Search for the cell housing the specified text and yield its [X, Y] center coordinate. 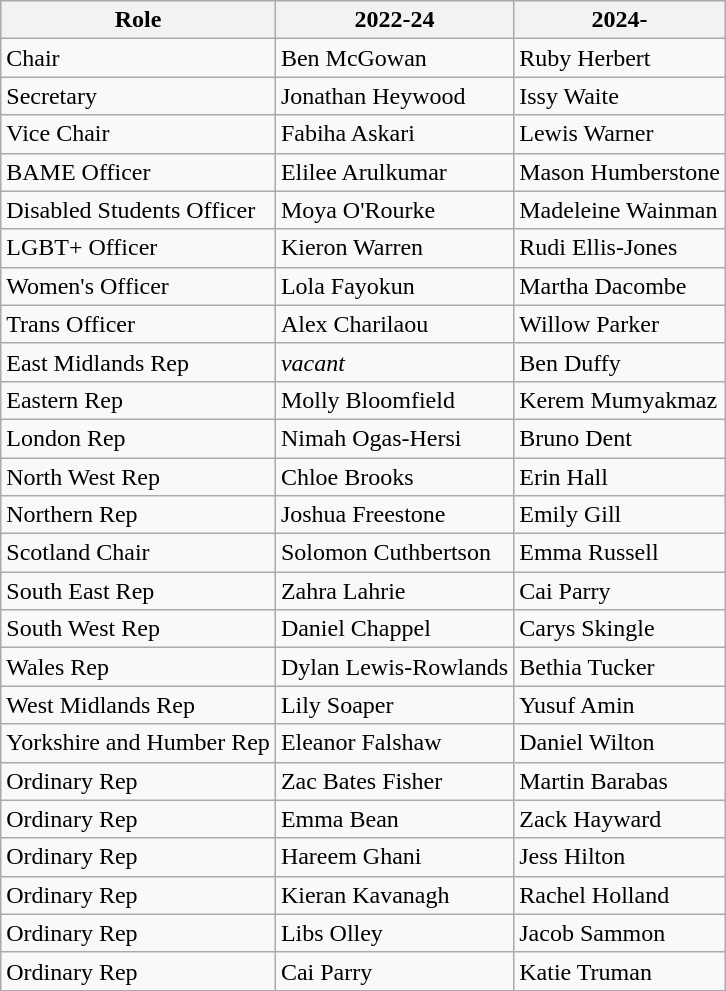
Women's Officer [138, 286]
Kieran Kavanagh [394, 895]
vacant [394, 362]
Kieron Warren [394, 248]
2022-24 [394, 20]
Nimah Ogas-Hersi [394, 438]
Rudi Ellis-Jones [620, 248]
Alex Charilaou [394, 324]
Jess Hilton [620, 857]
Yusuf Amin [620, 705]
Trans Officer [138, 324]
Ben McGowan [394, 58]
Hareem Ghani [394, 857]
Willow Parker [620, 324]
Lola Fayokun [394, 286]
Role [138, 20]
Jacob Sammon [620, 933]
Solomon Cuthbertson [394, 553]
Emma Bean [394, 819]
Lewis Warner [620, 134]
London Rep [138, 438]
Joshua Freestone [394, 515]
Fabiha Askari [394, 134]
Mason Humberstone [620, 172]
Issy Waite [620, 96]
Yorkshire and Humber Rep [138, 743]
Libs Olley [394, 933]
Katie Truman [620, 971]
Zahra Lahrie [394, 591]
BAME Officer [138, 172]
Zack Hayward [620, 819]
Martin Barabas [620, 781]
Bethia Tucker [620, 667]
South West Rep [138, 629]
Kerem Mumyakmaz [620, 400]
Disabled Students Officer [138, 210]
Northern Rep [138, 515]
North West Rep [138, 477]
Emily Gill [620, 515]
Dylan Lewis-Rowlands [394, 667]
Elilee Arulkumar [394, 172]
Bruno Dent [620, 438]
Lily Soaper [394, 705]
Vice Chair [138, 134]
Ruby Herbert [620, 58]
Secretary [138, 96]
Carys Skingle [620, 629]
Moya O'Rourke [394, 210]
2024- [620, 20]
Wales Rep [138, 667]
Chloe Brooks [394, 477]
Madeleine Wainman [620, 210]
Ben Duffy [620, 362]
Molly Bloomfield [394, 400]
LGBT+ Officer [138, 248]
Eleanor Falshaw [394, 743]
Martha Dacombe [620, 286]
West Midlands Rep [138, 705]
Zac Bates Fisher [394, 781]
Jonathan Heywood [394, 96]
Emma Russell [620, 553]
Daniel Chappel [394, 629]
Erin Hall [620, 477]
Daniel Wilton [620, 743]
Scotland Chair [138, 553]
East Midlands Rep [138, 362]
South East Rep [138, 591]
Rachel Holland [620, 895]
Eastern Rep [138, 400]
Chair [138, 58]
